Extract the (x, y) coordinate from the center of the cell holding the provided text.  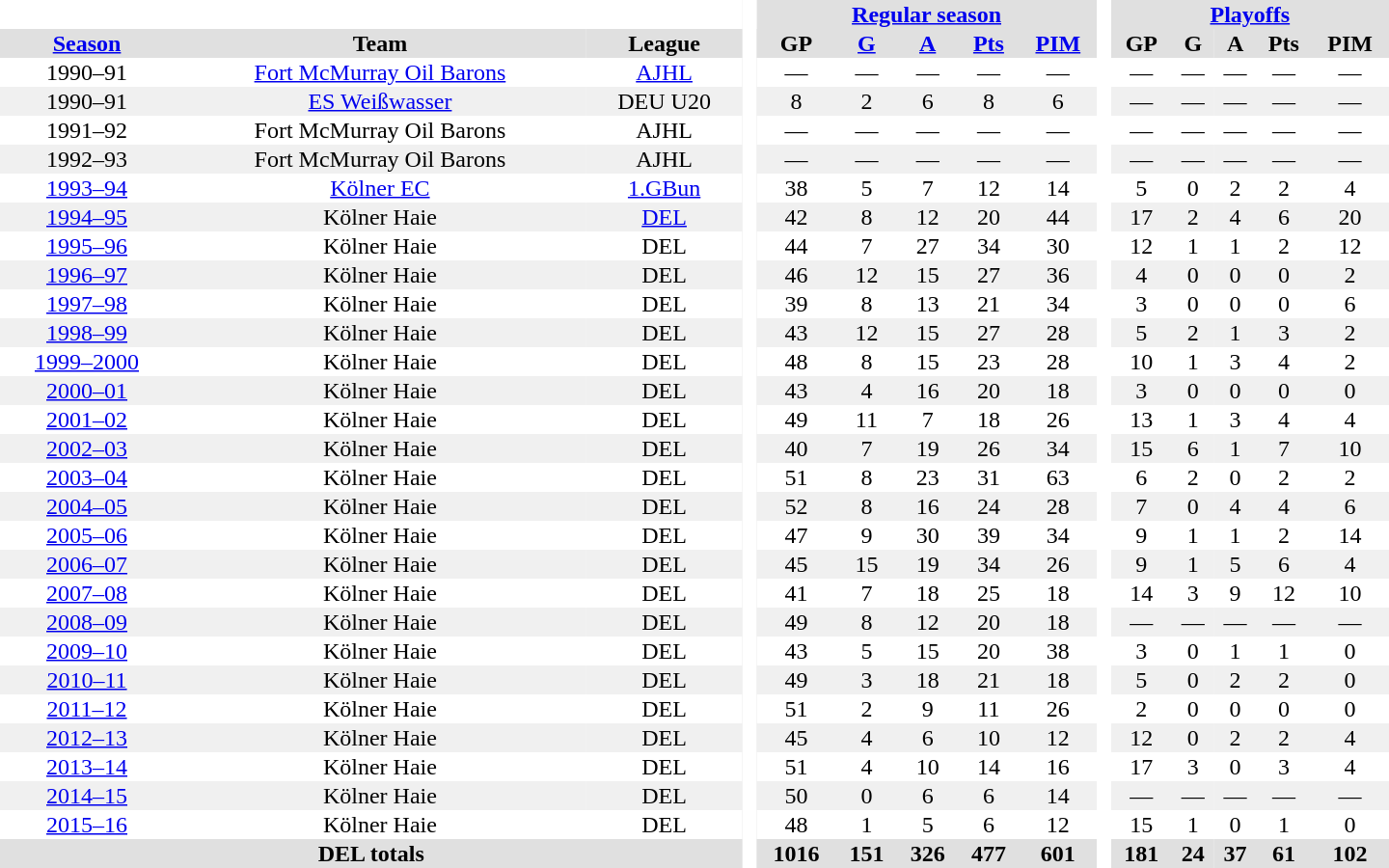
1993–94 (87, 188)
1991–92 (87, 130)
42 (797, 217)
2007–08 (87, 593)
181 (1142, 854)
102 (1350, 854)
Kölner EC (380, 188)
2003–04 (87, 477)
37 (1236, 854)
1998–99 (87, 333)
1.GBun (665, 188)
2004–05 (87, 506)
Playoffs (1250, 14)
ES Weißwasser (380, 101)
36 (1059, 275)
326 (928, 854)
1999–2000 (87, 362)
2006–07 (87, 564)
1995–96 (87, 246)
46 (797, 275)
47 (797, 535)
2009–10 (87, 651)
61 (1283, 854)
League (665, 43)
DEL totals (370, 854)
1992–93 (87, 159)
Season (87, 43)
DEU U20 (665, 101)
2000–01 (87, 391)
1994–95 (87, 217)
2008–09 (87, 622)
2011–12 (87, 709)
63 (1059, 477)
2001–02 (87, 420)
2012–13 (87, 738)
41 (797, 593)
151 (866, 854)
Team (380, 43)
1997–98 (87, 304)
50 (797, 796)
2005–06 (87, 535)
25 (988, 593)
2013–14 (87, 767)
1016 (797, 854)
2014–15 (87, 796)
601 (1059, 854)
1996–97 (87, 275)
2015–16 (87, 825)
40 (797, 448)
52 (797, 506)
31 (988, 477)
2002–03 (87, 448)
477 (988, 854)
2010–11 (87, 680)
Regular season (926, 14)
